Search for the cell housing the specified text and yield its (x, y) center coordinate. 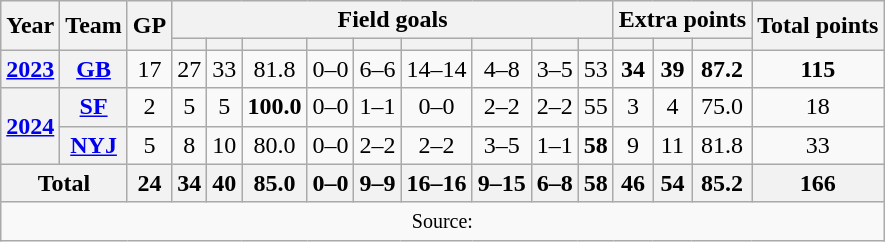
GP (149, 26)
9–9 (378, 183)
85.2 (722, 183)
2023 (30, 69)
Year (30, 26)
3 (632, 107)
87.2 (722, 69)
17 (149, 69)
18 (818, 107)
NYJ (94, 145)
14–14 (436, 69)
6–8 (554, 183)
55 (596, 107)
GB (94, 69)
53 (596, 69)
100.0 (274, 107)
16–16 (436, 183)
40 (224, 183)
10 (224, 145)
11 (672, 145)
75.0 (722, 107)
2 (149, 107)
39 (672, 69)
54 (672, 183)
85.0 (274, 183)
Source: (442, 221)
4–8 (502, 69)
Total points (818, 26)
9 (632, 145)
9–15 (502, 183)
SF (94, 107)
8 (190, 145)
Total (64, 183)
80.0 (274, 145)
46 (632, 183)
4 (672, 107)
Extra points (682, 20)
6–6 (378, 69)
166 (818, 183)
2024 (30, 126)
Field goals (393, 20)
115 (818, 69)
27 (190, 69)
Team (94, 26)
24 (149, 183)
